Find where the given text appears and provide that cell's center as [x, y] coordinate. 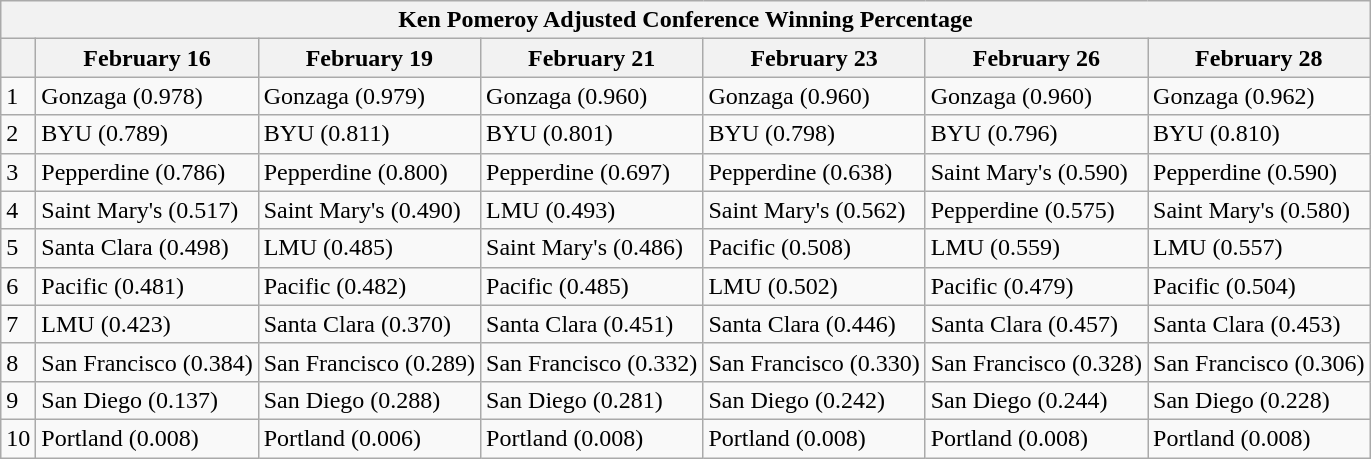
Santa Clara (0.457) [1036, 324]
LMU (0.493) [592, 210]
9 [18, 400]
BYU (0.801) [592, 134]
Saint Mary's (0.486) [592, 248]
Ken Pomeroy Adjusted Conference Winning Percentage [686, 20]
San Diego (0.281) [592, 400]
San Diego (0.242) [814, 400]
Pepperdine (0.697) [592, 172]
Pepperdine (0.590) [1259, 172]
BYU (0.811) [369, 134]
Santa Clara (0.446) [814, 324]
Pacific (0.485) [592, 286]
San Francisco (0.289) [369, 362]
San Diego (0.137) [147, 400]
February 21 [592, 58]
BYU (0.798) [814, 134]
BYU (0.810) [1259, 134]
Pepperdine (0.786) [147, 172]
4 [18, 210]
LMU (0.485) [369, 248]
Gonzaga (0.978) [147, 96]
Saint Mary's (0.490) [369, 210]
BYU (0.789) [147, 134]
Pepperdine (0.638) [814, 172]
10 [18, 438]
Santa Clara (0.370) [369, 324]
Pacific (0.508) [814, 248]
Pacific (0.482) [369, 286]
LMU (0.559) [1036, 248]
2 [18, 134]
3 [18, 172]
Pepperdine (0.800) [369, 172]
San Diego (0.288) [369, 400]
Gonzaga (0.979) [369, 96]
San Francisco (0.328) [1036, 362]
6 [18, 286]
February 16 [147, 58]
Pacific (0.481) [147, 286]
Santa Clara (0.451) [592, 324]
Saint Mary's (0.590) [1036, 172]
San Francisco (0.306) [1259, 362]
February 28 [1259, 58]
7 [18, 324]
Saint Mary's (0.517) [147, 210]
5 [18, 248]
San Diego (0.228) [1259, 400]
San Francisco (0.332) [592, 362]
LMU (0.502) [814, 286]
Santa Clara (0.453) [1259, 324]
1 [18, 96]
San Francisco (0.330) [814, 362]
San Francisco (0.384) [147, 362]
Portland (0.006) [369, 438]
BYU (0.796) [1036, 134]
LMU (0.423) [147, 324]
February 19 [369, 58]
8 [18, 362]
LMU (0.557) [1259, 248]
Saint Mary's (0.580) [1259, 210]
Santa Clara (0.498) [147, 248]
Saint Mary's (0.562) [814, 210]
Pacific (0.504) [1259, 286]
Pepperdine (0.575) [1036, 210]
Gonzaga (0.962) [1259, 96]
Pacific (0.479) [1036, 286]
February 26 [1036, 58]
San Diego (0.244) [1036, 400]
February 23 [814, 58]
